For the text-containing cell, return its midpoint in (X, Y) coordinate format. 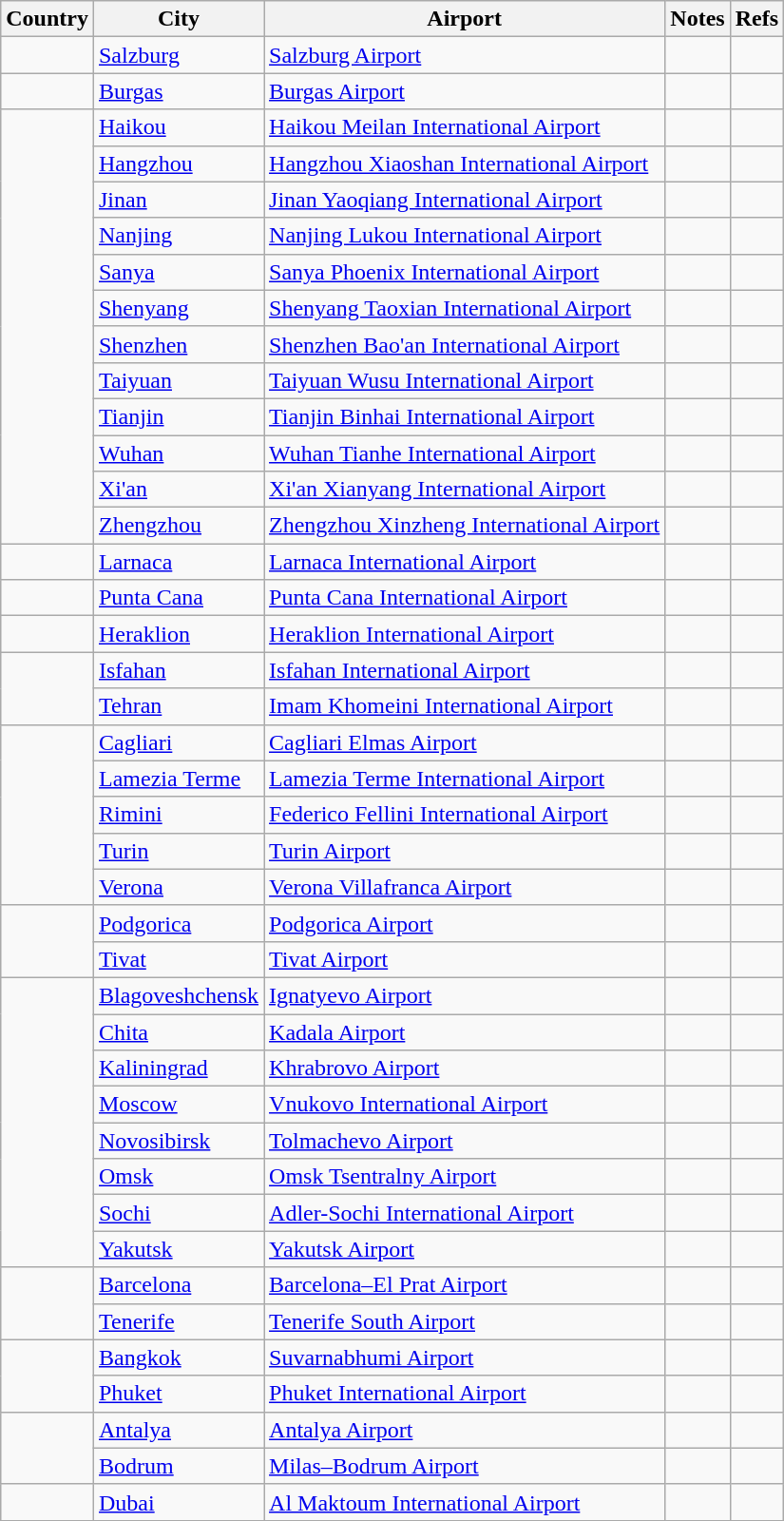
Omsk (179, 1177)
Cagliari (179, 742)
Cagliari Elmas Airport (465, 742)
Phuket (179, 1394)
Country (48, 19)
Milas–Bodrum Airport (465, 1466)
Turin (179, 851)
Vnukovo International Airport (465, 1105)
Xi'an Xianyang International Airport (465, 490)
Omsk Tsentralny Airport (465, 1177)
Punta Cana International Airport (465, 598)
Khrabrovo Airport (465, 1069)
Larnaca (179, 562)
Ignatyevo Airport (465, 995)
Salzburg (179, 55)
Tenerife South Airport (465, 1321)
Jinan (179, 200)
Larnaca International Airport (465, 562)
Isfahan International Airport (465, 670)
Dubai (179, 1502)
Hangzhou Xiaoshan International Airport (465, 164)
Isfahan (179, 670)
Airport (465, 19)
Podgorica Airport (465, 923)
Tolmachevo Airport (465, 1141)
Moscow (179, 1105)
Adler-Sochi International Airport (465, 1213)
Burgas (179, 91)
Refs (756, 19)
Wuhan (179, 453)
Podgorica (179, 923)
Nanjing (179, 236)
Kaliningrad (179, 1069)
Sanya (179, 272)
Chita (179, 1031)
Novosibirsk (179, 1141)
Turin Airport (465, 851)
Nanjing Lukou International Airport (465, 236)
Phuket International Airport (465, 1394)
Salzburg Airport (465, 55)
Bangkok (179, 1357)
Taiyuan Wusu International Airport (465, 380)
Heraklion International Airport (465, 634)
Shenyang (179, 308)
Xi'an (179, 490)
Verona Villafranca Airport (465, 887)
Taiyuan (179, 380)
Yakutsk (179, 1249)
Tenerife (179, 1321)
Sanya Phoenix International Airport (465, 272)
Hangzhou (179, 164)
Tehran (179, 706)
City (179, 19)
Sochi (179, 1213)
Federico Fellini International Airport (465, 815)
Tianjin Binhai International Airport (465, 416)
Shenyang Taoxian International Airport (465, 308)
Wuhan Tianhe International Airport (465, 453)
Tianjin (179, 416)
Yakutsk Airport (465, 1249)
Antalya Airport (465, 1430)
Barcelona (179, 1285)
Zhengzhou (179, 526)
Zhengzhou Xinzheng International Airport (465, 526)
Shenzhen (179, 344)
Rimini (179, 815)
Imam Khomeini International Airport (465, 706)
Verona (179, 887)
Barcelona–El Prat Airport (465, 1285)
Notes (698, 19)
Shenzhen Bao'an International Airport (465, 344)
Jinan Yaoqiang International Airport (465, 200)
Lamezia Terme International Airport (465, 779)
Blagoveshchensk (179, 995)
Tivat Airport (465, 959)
Antalya (179, 1430)
Heraklion (179, 634)
Bodrum (179, 1466)
Lamezia Terme (179, 779)
Suvarnabhumi Airport (465, 1357)
Kadala Airport (465, 1031)
Tivat (179, 959)
Haikou Meilan International Airport (465, 127)
Al Maktoum International Airport (465, 1502)
Haikou (179, 127)
Burgas Airport (465, 91)
Punta Cana (179, 598)
